Extract the (X, Y) coordinate from the center of the cell holding the provided text.  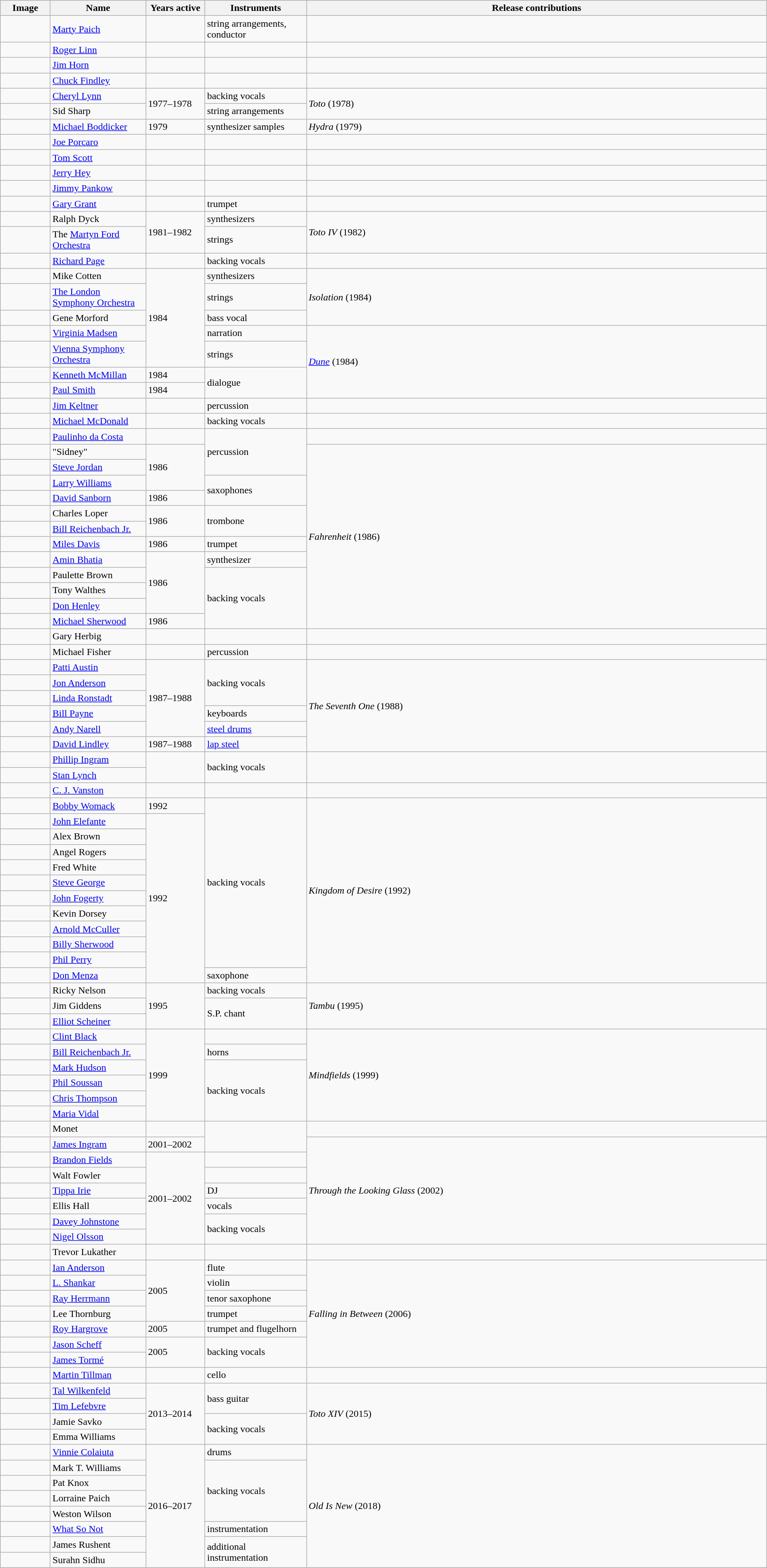
Phil Soussan (98, 1083)
Nigel Olsson (98, 1237)
Fred White (98, 867)
James Tormé (98, 1360)
Vienna Symphony Orchestra (98, 354)
Gene Morford (98, 318)
Don Menza (98, 975)
Ricky Nelson (98, 991)
David Lindley (98, 744)
Release contributions (537, 8)
Kevin Dorsey (98, 913)
Paulinho da Costa (98, 436)
Jim Horn (98, 65)
instrumentation (256, 1529)
Marty Paich (98, 29)
Old Is New (2018) (537, 1506)
Andy Narell (98, 729)
Bill Payne (98, 713)
Brandon Fields (98, 1160)
Falling in Between (2006) (537, 1314)
Tony Walthes (98, 590)
1995 (175, 1006)
Walt Fowler (98, 1175)
Michael Fisher (98, 652)
Lee Thornburg (98, 1314)
Patti Austin (98, 667)
David Sanborn (98, 498)
Vinnie Colaiuta (98, 1452)
trombone (256, 521)
1981–1982 (175, 232)
Don Henley (98, 606)
cello (256, 1375)
Emma Williams (98, 1437)
Maria Vidal (98, 1114)
additional instrumentation (256, 1552)
Michael McDonald (98, 421)
James Rushent (98, 1545)
1979 (175, 127)
Trevor Lukather (98, 1252)
Virginia Madsen (98, 333)
Toto (1978) (537, 104)
string arrangements (256, 111)
Clint Black (98, 1037)
keyboards (256, 713)
Michael Boddicker (98, 127)
Tambu (1995) (537, 1006)
Steve George (98, 883)
Jamie Savko (98, 1421)
Image (25, 8)
2013–2014 (175, 1414)
James Ingram (98, 1144)
Pat Knox (98, 1483)
Jon Anderson (98, 683)
saxophones (256, 490)
The London Symphony Orchestra (98, 297)
Mark T. Williams (98, 1467)
Jim Giddens (98, 1006)
John Elefante (98, 821)
The Martyn Ford Orchestra (98, 240)
Toto IV (1982) (537, 232)
Tippa Irie (98, 1190)
Phillip Ingram (98, 760)
Instruments (256, 8)
Weston Wilson (98, 1514)
Elliot Scheiner (98, 1021)
What So Not (98, 1529)
lap steel (256, 744)
L. Shankar (98, 1283)
1977–1978 (175, 104)
Sid Sharp (98, 111)
tenor saxophone (256, 1298)
flute (256, 1268)
Mark Hudson (98, 1067)
Richard Page (98, 261)
Ellis Hall (98, 1206)
Tal Wilkenfeld (98, 1390)
Roger Linn (98, 50)
John Fogerty (98, 898)
Michael Sherwood (98, 621)
string arrangements, conductor (256, 29)
S.P. chant (256, 1014)
trumpet and flugelhorn (256, 1329)
synthesizer samples (256, 127)
Amin Bhatia (98, 560)
Lorraine Paich (98, 1498)
Hydra (1979) (537, 127)
Chuck Findley (98, 80)
Steve Jordan (98, 467)
Paulette Brown (98, 575)
drums (256, 1452)
Alex Brown (98, 837)
dialogue (256, 382)
Name (98, 8)
saxophone (256, 975)
Martin Tillman (98, 1375)
Isolation (1984) (537, 297)
Arnold McCuller (98, 929)
Gary Grant (98, 203)
Jason Scheff (98, 1344)
Kenneth McMillan (98, 375)
Linda Ronstadt (98, 698)
horns (256, 1052)
Billy Sherwood (98, 944)
Stan Lynch (98, 775)
Fahrenheit (1986) (537, 536)
Ralph Dyck (98, 219)
Jim Keltner (98, 406)
Angel Rogers (98, 852)
1999 (175, 1075)
"Sidney" (98, 452)
vocals (256, 1206)
Bobby Womack (98, 806)
Jimmy Pankow (98, 188)
bass guitar (256, 1398)
Chris Thompson (98, 1098)
Tom Scott (98, 157)
Tim Lefebvre (98, 1406)
Larry Williams (98, 482)
Davey Johnstone (98, 1221)
DJ (256, 1190)
Toto XIV (2015) (537, 1414)
Ray Herrmann (98, 1298)
steel drums (256, 729)
Charles Loper (98, 514)
Mindfields (1999) (537, 1075)
The Seventh One (1988) (537, 706)
Roy Hargrove (98, 1329)
Surahn Sidhu (98, 1560)
Mike Cotten (98, 276)
Cheryl Lynn (98, 96)
Gary Herbig (98, 636)
Miles Davis (98, 544)
Joe Porcaro (98, 142)
C. J. Vanston (98, 790)
Dune (1984) (537, 361)
Paul Smith (98, 390)
Monet (98, 1129)
narration (256, 333)
Phil Perry (98, 959)
synthesizer (256, 560)
Kingdom of Desire (1992) (537, 890)
2016–2017 (175, 1506)
Jerry Hey (98, 173)
Through the Looking Glass (2002) (537, 1190)
Years active (175, 8)
violin (256, 1283)
Ian Anderson (98, 1268)
bass vocal (256, 318)
